Output the [X, Y] coordinate of the center of the cell containing the given text.  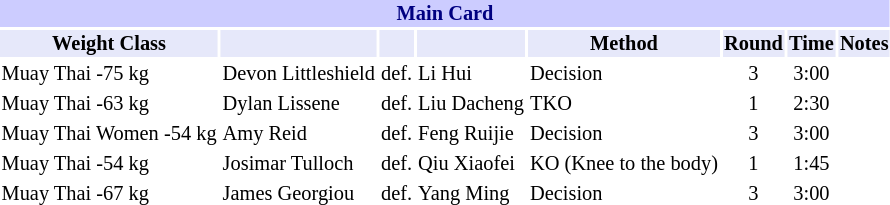
1:45 [811, 164]
Muay Thai -63 kg [109, 104]
Josimar Tulloch [298, 164]
Notes [864, 44]
KO (Knee to the body) [624, 164]
Muay Thai -54 kg [109, 164]
Dylan Lissene [298, 104]
Devon Littleshield [298, 74]
Weight Class [109, 44]
Time [811, 44]
TKO [624, 104]
Liu Dacheng [472, 104]
Qiu Xiaofei [472, 164]
Method [624, 44]
Feng Ruijie [472, 134]
Li Hui [472, 74]
Amy Reid [298, 134]
2:30 [811, 104]
Round [753, 44]
Muay Thai Women -54 kg [109, 134]
Main Card [445, 14]
Muay Thai -75 kg [109, 74]
